Identify which cell holds the provided text, then report its (X, Y) central coordinate. 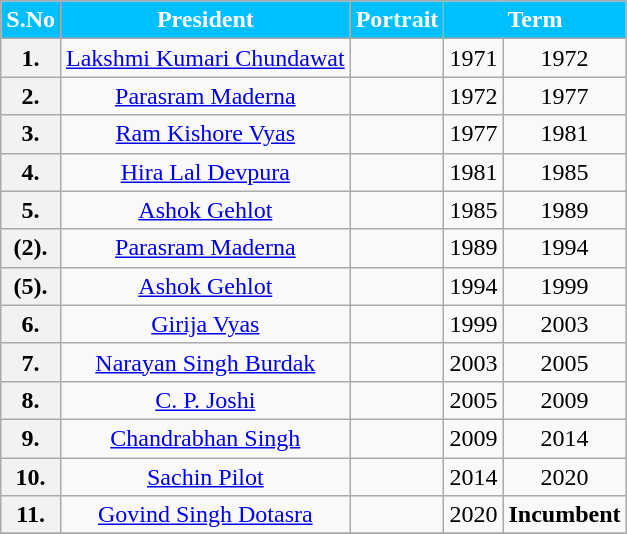
8. (31, 400)
9. (31, 438)
10. (31, 477)
Chandrabhan Singh (205, 438)
3. (31, 134)
Govind Singh Dotasra (205, 515)
Term (535, 20)
11. (31, 515)
Lakshmi Kumari Chundawat (205, 58)
Girija Vyas (205, 324)
7. (31, 362)
(5). (31, 286)
Incumbent (564, 515)
Hira Lal Devpura (205, 172)
2. (31, 96)
S.No (31, 20)
4. (31, 172)
Sachin Pilot (205, 477)
Ram Kishore Vyas (205, 134)
Narayan Singh Burdak (205, 362)
6. (31, 324)
C. P. Joshi (205, 400)
(2). (31, 248)
1971 (474, 58)
Portrait (397, 20)
President (205, 20)
1. (31, 58)
5. (31, 210)
